For the text-containing cell, return its midpoint in [x, y] coordinate format. 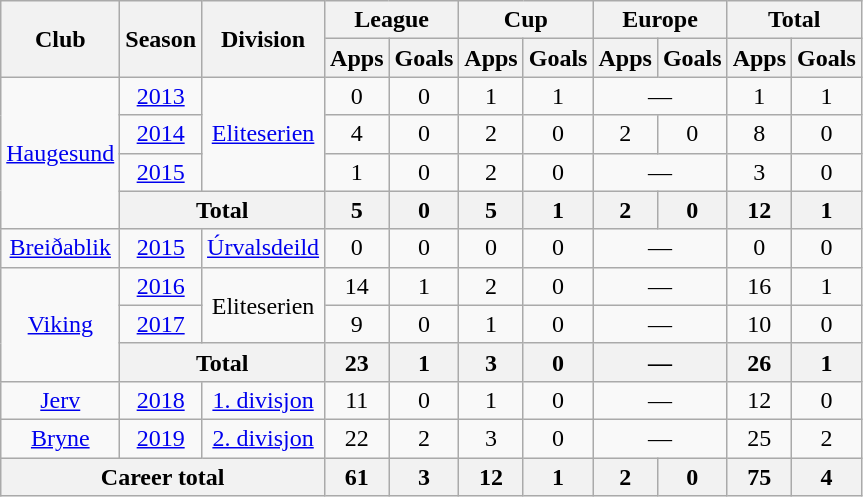
Career total [163, 477]
League [392, 20]
Europe [660, 20]
75 [759, 477]
22 [357, 438]
23 [357, 362]
2014 [161, 134]
Úrvalsdeild [264, 248]
2019 [161, 438]
2017 [161, 324]
Haugesund [60, 153]
8 [759, 134]
61 [357, 477]
Season [161, 39]
Division [264, 39]
Jerv [60, 400]
Viking [60, 324]
2018 [161, 400]
Bryne [60, 438]
25 [759, 438]
2013 [161, 96]
14 [357, 286]
2016 [161, 286]
Cup [526, 20]
16 [759, 286]
Club [60, 39]
26 [759, 362]
11 [357, 400]
9 [357, 324]
10 [759, 324]
2. divisjon [264, 438]
Breiðablik [60, 248]
1. divisjon [264, 400]
